From the cell containing the given text, extract its center point as (x, y) coordinate. 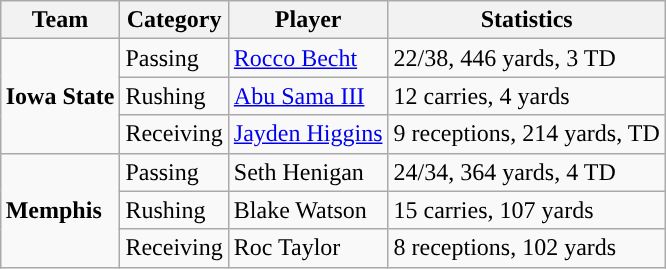
Statistics (526, 20)
Abu Sama III (308, 96)
15 carries, 107 yards (526, 210)
Jayden Higgins (308, 134)
Iowa State (60, 96)
Player (308, 20)
Seth Henigan (308, 172)
12 carries, 4 yards (526, 96)
22/38, 446 yards, 3 TD (526, 58)
Memphis (60, 210)
Rocco Becht (308, 58)
9 receptions, 214 yards, TD (526, 134)
Roc Taylor (308, 248)
Category (174, 20)
24/34, 364 yards, 4 TD (526, 172)
Blake Watson (308, 210)
8 receptions, 102 yards (526, 248)
Team (60, 20)
